For the text-containing cell, return its midpoint in (x, y) coordinate format. 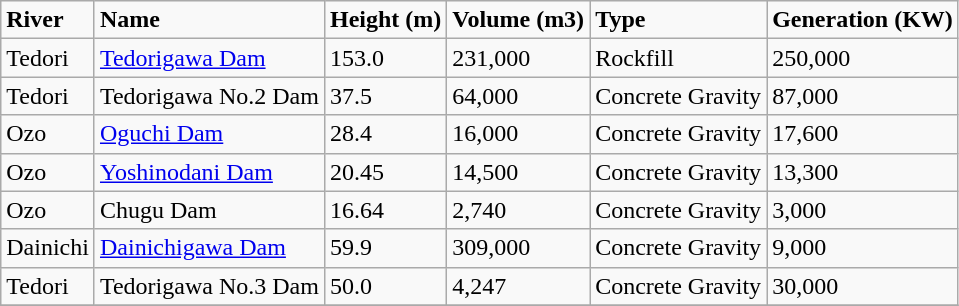
Chugu Dam (209, 210)
Oguchi Dam (209, 134)
59.9 (385, 248)
Tedorigawa No.2 Dam (209, 96)
Name (209, 20)
30,000 (863, 286)
Yoshinodani Dam (209, 172)
Rockfill (678, 58)
28.4 (385, 134)
9,000 (863, 248)
Tedorigawa Dam (209, 58)
37.5 (385, 96)
87,000 (863, 96)
Dainichi (48, 248)
River (48, 20)
Dainichigawa Dam (209, 248)
3,000 (863, 210)
64,000 (518, 96)
20.45 (385, 172)
Volume (m3) (518, 20)
Type (678, 20)
153.0 (385, 58)
16.64 (385, 210)
250,000 (863, 58)
Tedorigawa No.3 Dam (209, 286)
2,740 (518, 210)
309,000 (518, 248)
13,300 (863, 172)
Height (m) (385, 20)
50.0 (385, 286)
231,000 (518, 58)
17,600 (863, 134)
Generation (KW) (863, 20)
4,247 (518, 286)
16,000 (518, 134)
14,500 (518, 172)
